Provide the (X, Y) coordinate of the cell's center where the given text is located.  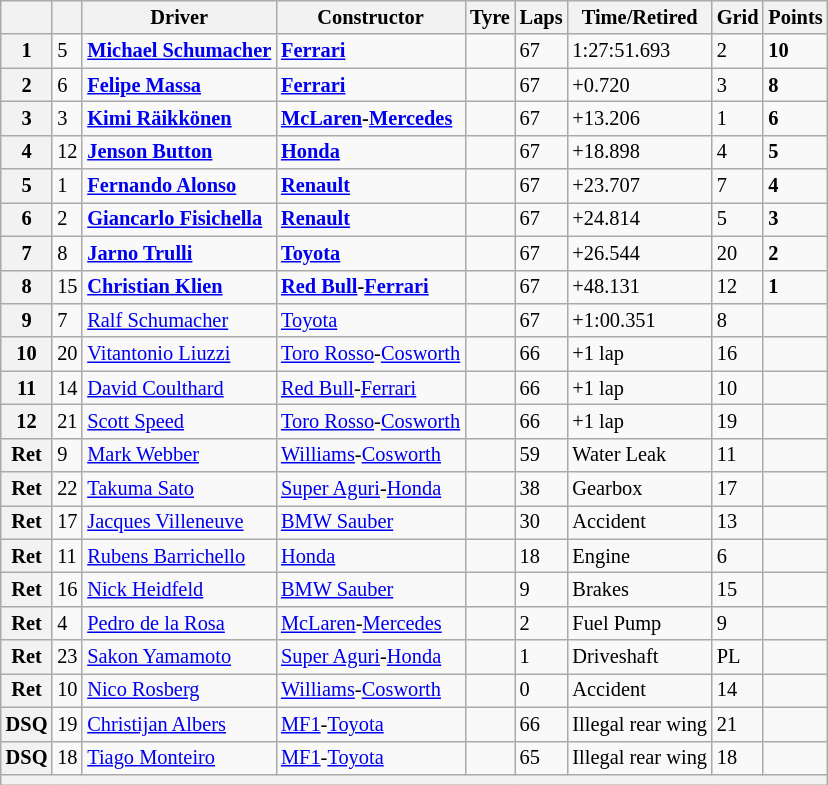
65 (542, 758)
Fernando Alonso (179, 186)
23 (67, 657)
Scott Speed (179, 421)
Brakes (639, 589)
38 (542, 489)
+24.814 (639, 219)
Christian Klien (179, 287)
+18.898 (639, 152)
1:27:51.693 (639, 51)
Tiago Monteiro (179, 758)
Tyre (490, 17)
Jacques Villeneuve (179, 522)
Nick Heidfeld (179, 589)
+13.206 (639, 118)
Christijan Albers (179, 724)
Michael Schumacher (179, 51)
Fuel Pump (639, 623)
Jenson Button (179, 152)
+48.131 (639, 287)
Water Leak (639, 455)
Vitantonio Liuzzi (179, 354)
Grid (738, 17)
Kimi Räikkönen (179, 118)
Driveshaft (639, 657)
Nico Rosberg (179, 690)
Gearbox (639, 489)
+1:00.351 (639, 320)
+23.707 (639, 186)
David Coulthard (179, 388)
22 (67, 489)
Rubens Barrichello (179, 556)
Takuma Sato (179, 489)
Engine (639, 556)
Laps (542, 17)
59 (542, 455)
13 (738, 522)
Jarno Trulli (179, 253)
+0.720 (639, 85)
PL (738, 657)
+26.544 (639, 253)
Felipe Massa (179, 85)
Sakon Yamamoto (179, 657)
Giancarlo Fisichella (179, 219)
0 (542, 690)
Pedro de la Rosa (179, 623)
30 (542, 522)
Driver (179, 17)
Time/Retired (639, 17)
Mark Webber (179, 455)
Constructor (370, 17)
Points (795, 17)
Ralf Schumacher (179, 320)
